For the text-containing cell, return its midpoint in [x, y] coordinate format. 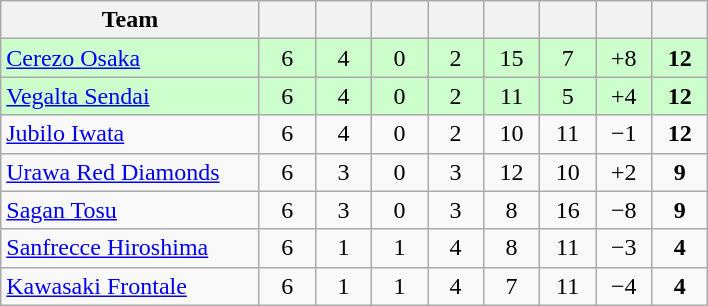
16 [568, 210]
Cerezo Osaka [130, 58]
−4 [624, 286]
+4 [624, 96]
Team [130, 20]
15 [512, 58]
Sanfrecce Hiroshima [130, 248]
Kawasaki Frontale [130, 286]
Urawa Red Diamonds [130, 172]
−3 [624, 248]
5 [568, 96]
Sagan Tosu [130, 210]
Jubilo Iwata [130, 134]
−8 [624, 210]
Vegalta Sendai [130, 96]
+2 [624, 172]
−1 [624, 134]
+8 [624, 58]
